Extract the (x, y) coordinate from the center of the cell holding the provided text.  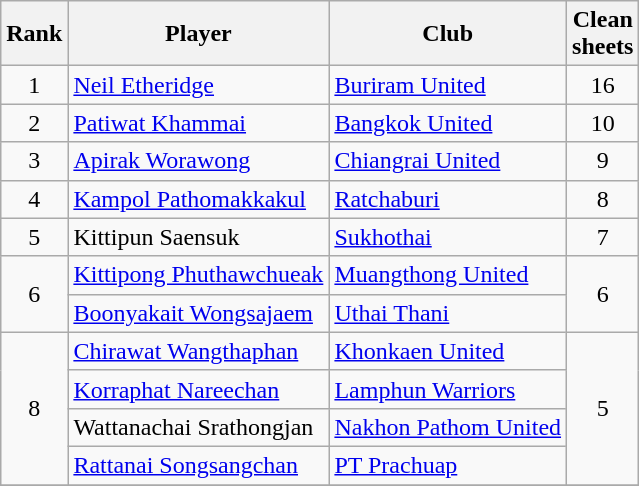
Buriram United (448, 85)
Rank (34, 34)
Rattanai Songsangchan (198, 465)
16 (603, 85)
Muangthong United (448, 275)
Chirawat Wangthaphan (198, 351)
Boonyakait Wongsajaem (198, 313)
Apirak Worawong (198, 161)
Bangkok United (448, 123)
Korraphat Nareechan (198, 389)
4 (34, 199)
Patiwat Khammai (198, 123)
Wattanachai Srathongjan (198, 427)
1 (34, 85)
PT Prachuap (448, 465)
Uthai Thani (448, 313)
Chiangrai United (448, 161)
Ratchaburi (448, 199)
Nakhon Pathom United (448, 427)
Sukhothai (448, 237)
7 (603, 237)
9 (603, 161)
Cleansheets (603, 34)
2 (34, 123)
Kittipong Phuthawchueak (198, 275)
Player (198, 34)
Khonkaen United (448, 351)
10 (603, 123)
Neil Etheridge (198, 85)
Lamphun Warriors (448, 389)
3 (34, 161)
Club (448, 34)
Kittipun Saensuk (198, 237)
Kampol Pathomakkakul (198, 199)
